Search for the cell housing the specified text and yield its (x, y) center coordinate. 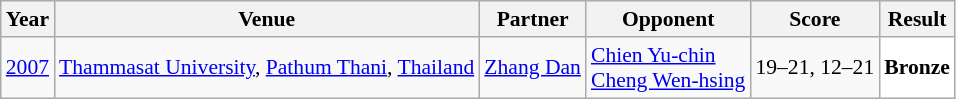
19–21, 12–21 (814, 68)
Bronze (917, 68)
2007 (28, 68)
Thammasat University, Pathum Thani, Thailand (266, 68)
Opponent (668, 19)
Chien Yu-chin Cheng Wen-hsing (668, 68)
Year (28, 19)
Zhang Dan (532, 68)
Score (814, 19)
Venue (266, 19)
Result (917, 19)
Partner (532, 19)
